Provide the (x, y) coordinate of the cell's center where the given text is located.  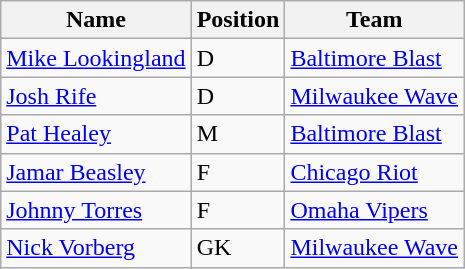
Omaha Vipers (374, 210)
Nick Vorberg (96, 248)
Josh Rife (96, 96)
GK (238, 248)
Johnny Torres (96, 210)
Name (96, 20)
Mike Lookingland (96, 58)
Position (238, 20)
Team (374, 20)
Pat Healey (96, 134)
Jamar Beasley (96, 172)
Chicago Riot (374, 172)
M (238, 134)
